Find where the given text appears and provide that cell's center as [X, Y] coordinate. 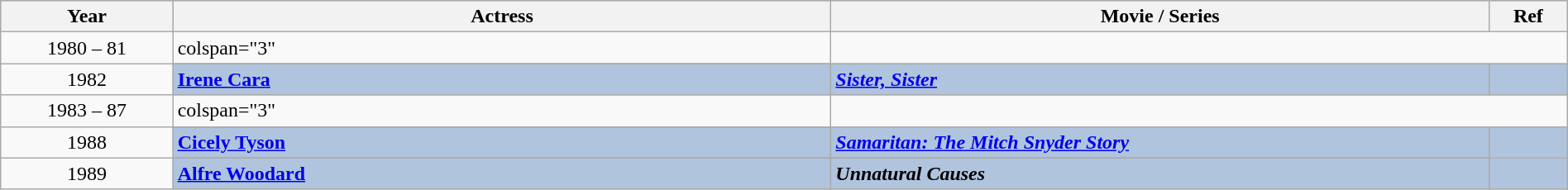
Cicely Tyson [502, 142]
Irene Cara [502, 79]
1988 [87, 142]
Sister, Sister [1160, 79]
1982 [87, 79]
Ref [1528, 17]
Unnatural Causes [1160, 173]
1983 – 87 [87, 111]
Actress [502, 17]
Movie / Series [1160, 17]
1980 – 81 [87, 48]
Year [87, 17]
Samaritan: The Mitch Snyder Story [1160, 142]
Alfre Woodard [502, 173]
1989 [87, 173]
